Provide the [X, Y] coordinate of the cell's center where the given text is located.  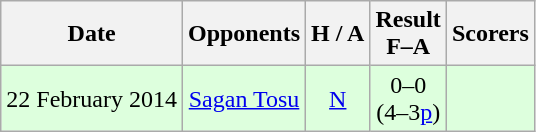
N [338, 98]
22 February 2014 [92, 98]
Date [92, 34]
Sagan Tosu [244, 98]
Scorers [490, 34]
ResultF–A [408, 34]
0–0(4–3p) [408, 98]
H / A [338, 34]
Opponents [244, 34]
